Determine the (X, Y) coordinate at the center of the cell enclosing the given text.  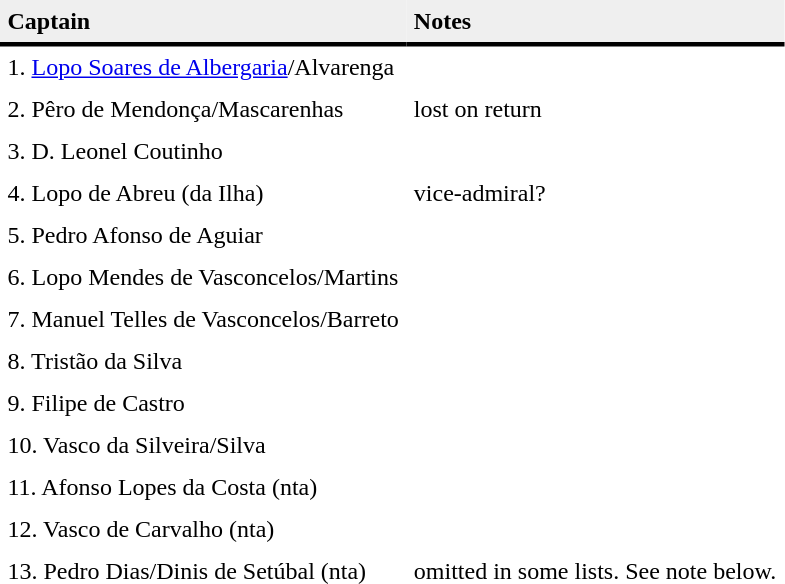
1. Lopo Soares de Albergaria/Alvarenga (203, 66)
Captain (203, 22)
10. Vasco da Silveira/Silva (203, 445)
5. Pedro Afonso de Aguiar (203, 235)
2. Pêro de Mendonça/Mascarenhas (203, 109)
6. Lopo Mendes de Vasconcelos/Martins (203, 277)
4. Lopo de Abreu (da Ilha) (203, 193)
3. D. Leonel Coutinho (203, 151)
8. Tristão da Silva (203, 361)
lost on return (594, 109)
Notes (594, 22)
vice-admiral? (594, 193)
7. Manuel Telles de Vasconcelos/Barreto (203, 319)
11. Afonso Lopes da Costa (nta) (203, 487)
9. Filipe de Castro (203, 403)
12. Vasco de Carvalho (nta) (203, 529)
